Detect which cell encompasses the target text, then output its [X, Y] center coordinate. 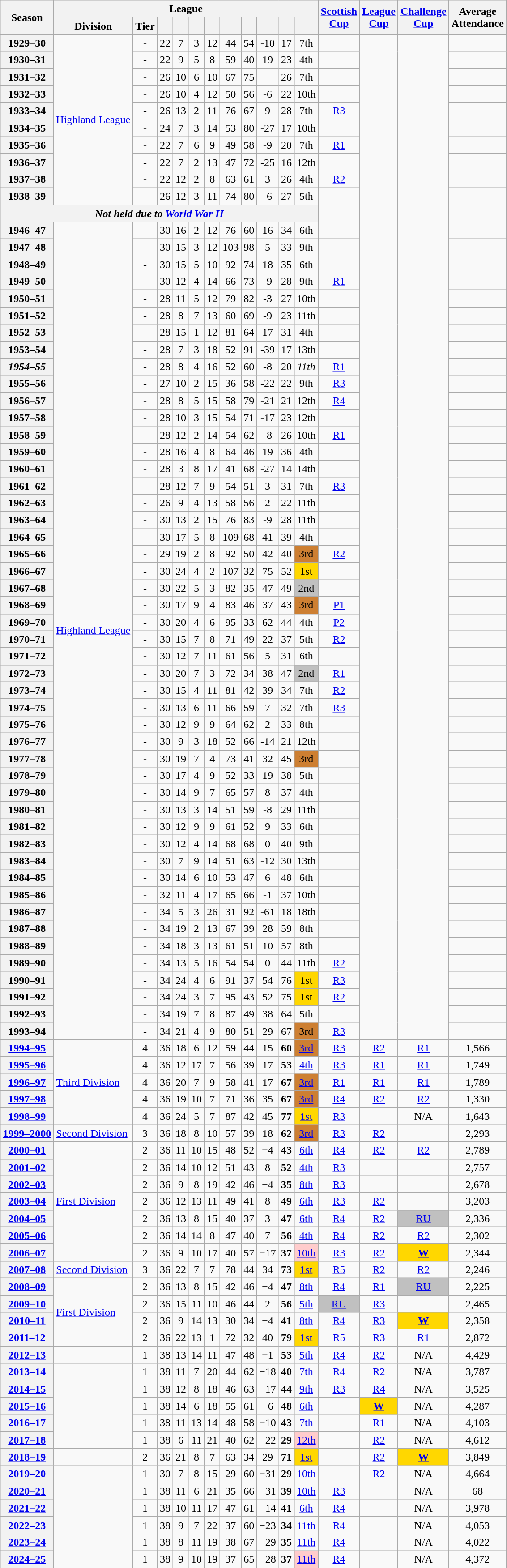
1954–55 [27, 367]
Division [93, 26]
3,525 [477, 1389]
1951–52 [27, 316]
1986–87 [27, 912]
1988–89 [27, 946]
2012–13 [27, 1355]
78 [231, 1269]
2,789 [477, 1150]
1,330 [477, 1099]
2013–14 [27, 1372]
2024–25 [27, 1559]
1973–74 [27, 690]
1938–39 [27, 196]
-21 [268, 401]
Season [27, 17]
1999–2000 [27, 1133]
1932–33 [27, 94]
1985–86 [27, 895]
2016–17 [27, 1423]
1947–48 [27, 248]
4,429 [477, 1355]
1983–84 [27, 861]
1982–83 [27, 844]
1935–36 [27, 145]
−18 [268, 1372]
-1 [268, 895]
ScottishCup [339, 17]
1975–76 [27, 724]
-61 [268, 912]
1987–88 [27, 929]
2004–05 [27, 1218]
Not held due to World War II [159, 214]
2,757 [477, 1167]
1,789 [477, 1082]
1992–93 [27, 1014]
1959–60 [27, 452]
-10 [268, 43]
−14 [268, 1508]
1946–47 [27, 231]
League [186, 9]
1998–99 [27, 1116]
1952–53 [27, 333]
1955–56 [27, 384]
2011–12 [27, 1338]
2,246 [477, 1269]
1930–31 [27, 60]
107 [231, 571]
1969–70 [27, 622]
1960–61 [27, 469]
Tier [145, 26]
1996–97 [27, 1082]
1961–62 [27, 486]
2,872 [477, 1338]
1989–90 [27, 963]
2018–19 [27, 1457]
2019–20 [27, 1474]
3,203 [477, 1201]
1971–72 [27, 656]
1937–38 [27, 179]
2,336 [477, 1218]
1,643 [477, 1116]
2014–15 [27, 1389]
Third Division [93, 1082]
P1 [339, 605]
1968–69 [27, 605]
1964–65 [27, 537]
1953–54 [27, 350]
2015–16 [27, 1406]
1974–75 [27, 707]
1978–79 [27, 776]
2005–06 [27, 1235]
2003–04 [27, 1201]
1977–78 [27, 759]
2000–01 [27, 1150]
-14 [268, 741]
1991–92 [27, 997]
1956–57 [27, 401]
4,103 [477, 1423]
2002–03 [27, 1184]
P2 [339, 622]
2006–07 [27, 1252]
4,612 [477, 1440]
ChallengeCup [423, 17]
1958–59 [27, 435]
2,302 [477, 1235]
AverageAttendance [477, 17]
2008–09 [27, 1286]
77 [286, 1116]
1929–30 [27, 43]
4,372 [477, 1559]
1967–68 [27, 588]
109 [231, 537]
2,293 [477, 1133]
-12 [268, 861]
2,225 [477, 1286]
1966–67 [27, 571]
1965–66 [27, 554]
4,664 [477, 1474]
4,053 [477, 1525]
LeagueCup [379, 17]
1994–95 [27, 1048]
2,678 [477, 1184]
−6 [268, 1406]
103 [231, 248]
2010–11 [27, 1321]
1936–37 [27, 162]
−23 [268, 1525]
2017–18 [27, 1440]
1980–81 [27, 810]
4,022 [477, 1542]
1990–91 [27, 980]
1970–71 [27, 639]
2,344 [477, 1252]
2009–10 [27, 1304]
1957–58 [27, 418]
1933–34 [27, 111]
2,465 [477, 1304]
18th [306, 912]
2021–22 [27, 1508]
1963–64 [27, 520]
1984–85 [27, 878]
1979–80 [27, 793]
-17 [268, 418]
1993–94 [27, 1031]
−28 [268, 1559]
14th [306, 469]
-25 [268, 162]
2020–21 [27, 1491]
1997–98 [27, 1099]
98 [249, 248]
1,749 [477, 1065]
3,978 [477, 1508]
69 [249, 316]
3,849 [477, 1457]
1949–50 [27, 282]
2007–08 [27, 1269]
1,566 [477, 1048]
−10 [268, 1423]
1995–96 [27, 1065]
1931–32 [27, 77]
2001–02 [27, 1167]
1981–82 [27, 827]
−29 [268, 1542]
2022–23 [27, 1525]
3,787 [477, 1372]
1948–49 [27, 265]
1950–51 [27, 299]
-39 [268, 350]
1962–63 [27, 503]
1976–77 [27, 741]
-3 [268, 299]
1934–35 [27, 128]
−1 [268, 1355]
-22 [268, 384]
55 [231, 1406]
2,358 [477, 1321]
2023–24 [27, 1542]
−22 [268, 1440]
4,287 [477, 1406]
1972–73 [27, 673]
